Detect which cell encompasses the target text, then output its [X, Y] center coordinate. 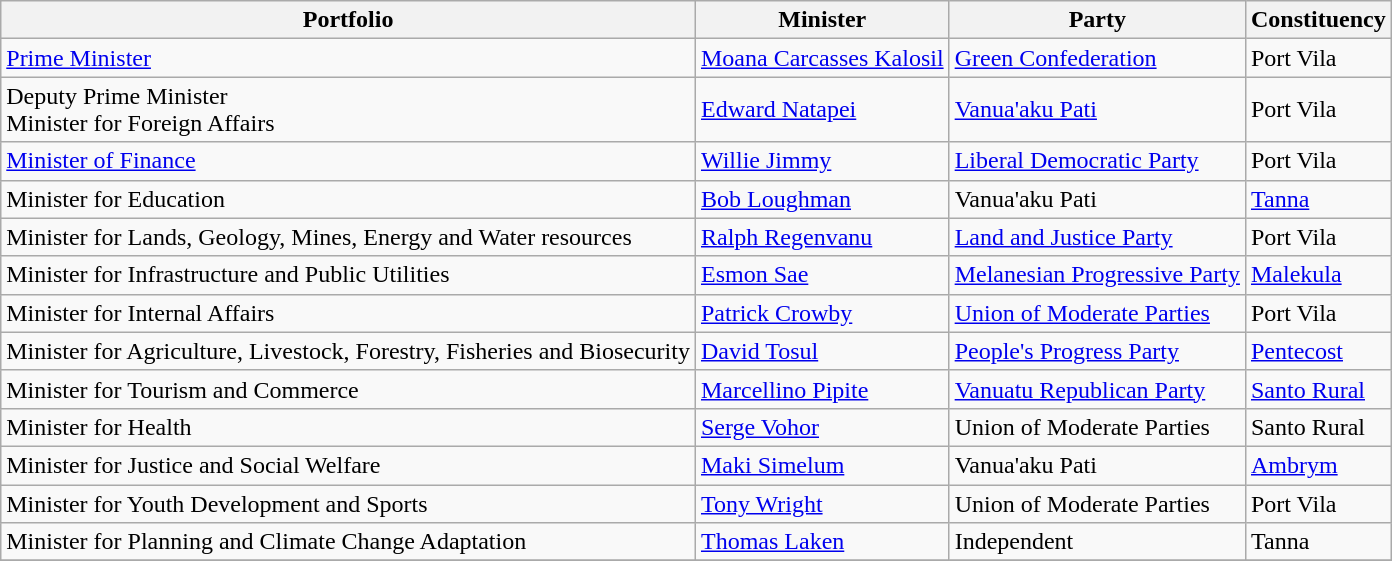
Minister for Agriculture, Livestock, Forestry, Fisheries and Biosecurity [348, 351]
Portfolio [348, 20]
Vanuatu Republican Party [1097, 389]
Ambrym [1318, 465]
Land and Justice Party [1097, 237]
Willie Jimmy [822, 161]
Party [1097, 20]
David Tosul [822, 351]
Serge Vohor [822, 427]
Minister for Infrastructure and Public Utilities [348, 275]
Minister for Planning and Climate Change Adaptation [348, 542]
Tony Wright [822, 503]
Independent [1097, 542]
Esmon Sae [822, 275]
Minister for Lands, Geology, Mines, Energy and Water resources [348, 237]
Prime Minister [348, 58]
Ralph Regenvanu [822, 237]
Minister for Youth Development and Sports [348, 503]
Moana Carcasses Kalosil [822, 58]
Minister for Internal Affairs [348, 313]
Maki Simelum [822, 465]
Minister for Education [348, 199]
People's Progress Party [1097, 351]
Minister for Tourism and Commerce [348, 389]
Constituency [1318, 20]
Patrick Crowby [822, 313]
Minister for Health [348, 427]
Thomas Laken [822, 542]
Minister for Justice and Social Welfare [348, 465]
Minister of Finance [348, 161]
Marcellino Pipite [822, 389]
Malekula [1318, 275]
Bob Loughman [822, 199]
Edward Natapei [822, 110]
Pentecost [1318, 351]
Liberal Democratic Party [1097, 161]
Melanesian Progressive Party [1097, 275]
Deputy Prime MinisterMinister for Foreign Affairs [348, 110]
Minister [822, 20]
Green Confederation [1097, 58]
